Capture the cell that displays the provided text and extract its [X, Y] central coordinate. 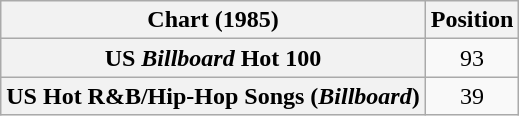
US Billboard Hot 100 [213, 58]
93 [472, 58]
US Hot R&B/Hip-Hop Songs (Billboard) [213, 96]
39 [472, 96]
Chart (1985) [213, 20]
Position [472, 20]
